Capture the cell that displays the provided text and extract its [X, Y] central coordinate. 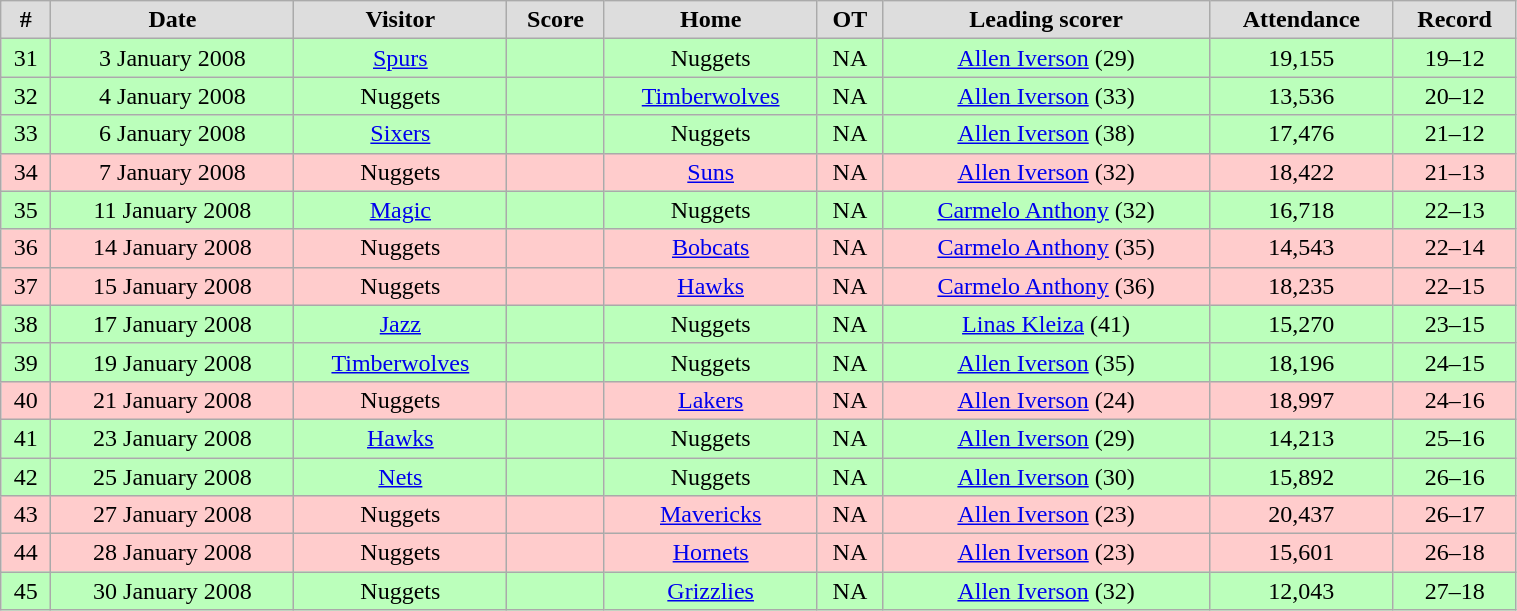
21 January 2008 [172, 400]
15 January 2008 [172, 286]
45 [26, 591]
36 [26, 248]
Magic [400, 210]
21–13 [1454, 172]
15,601 [1301, 553]
OT [850, 20]
Spurs [400, 58]
Allen Iverson (24) [1046, 400]
27–18 [1454, 591]
26–18 [1454, 553]
34 [26, 172]
21–12 [1454, 134]
39 [26, 362]
25 January 2008 [172, 477]
7 January 2008 [172, 172]
25–16 [1454, 438]
Allen Iverson (30) [1046, 477]
18,422 [1301, 172]
22–15 [1454, 286]
18,235 [1301, 286]
Carmelo Anthony (36) [1046, 286]
26–16 [1454, 477]
14,213 [1301, 438]
Record [1454, 20]
20,437 [1301, 515]
Grizzlies [710, 591]
28 January 2008 [172, 553]
Date [172, 20]
22–13 [1454, 210]
19–12 [1454, 58]
Nets [400, 477]
38 [26, 324]
26–17 [1454, 515]
Linas Kleiza (41) [1046, 324]
Allen Iverson (38) [1046, 134]
37 [26, 286]
14 January 2008 [172, 248]
19 January 2008 [172, 362]
Carmelo Anthony (35) [1046, 248]
15,270 [1301, 324]
18,997 [1301, 400]
Hornets [710, 553]
6 January 2008 [172, 134]
35 [26, 210]
20–12 [1454, 96]
4 January 2008 [172, 96]
Score [556, 20]
# [26, 20]
33 [26, 134]
Sixers [400, 134]
11 January 2008 [172, 210]
Leading scorer [1046, 20]
3 January 2008 [172, 58]
18,196 [1301, 362]
12,043 [1301, 591]
27 January 2008 [172, 515]
43 [26, 515]
Visitor [400, 20]
17 January 2008 [172, 324]
13,536 [1301, 96]
41 [26, 438]
40 [26, 400]
Allen Iverson (35) [1046, 362]
42 [26, 477]
Mavericks [710, 515]
24–16 [1454, 400]
Carmelo Anthony (32) [1046, 210]
32 [26, 96]
22–14 [1454, 248]
Lakers [710, 400]
Attendance [1301, 20]
30 January 2008 [172, 591]
17,476 [1301, 134]
Suns [710, 172]
15,892 [1301, 477]
Bobcats [710, 248]
23 January 2008 [172, 438]
14,543 [1301, 248]
Jazz [400, 324]
31 [26, 58]
Home [710, 20]
19,155 [1301, 58]
23–15 [1454, 324]
44 [26, 553]
24–15 [1454, 362]
16,718 [1301, 210]
Allen Iverson (33) [1046, 96]
